Output the (X, Y) coordinate of the center of the cell containing the given text.  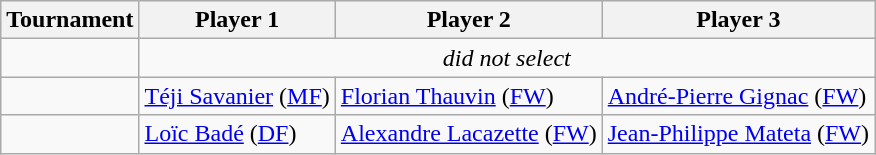
Loïc Badé (DF) (237, 134)
Alexandre Lacazette (FW) (468, 134)
André-Pierre Gignac (FW) (738, 96)
Player 3 (738, 20)
Téji Savanier (MF) (237, 96)
Tournament (70, 20)
Player 1 (237, 20)
did not select (507, 58)
Jean-Philippe Mateta (FW) (738, 134)
Player 2 (468, 20)
Florian Thauvin (FW) (468, 96)
